Search for the cell housing the specified text and yield its [x, y] center coordinate. 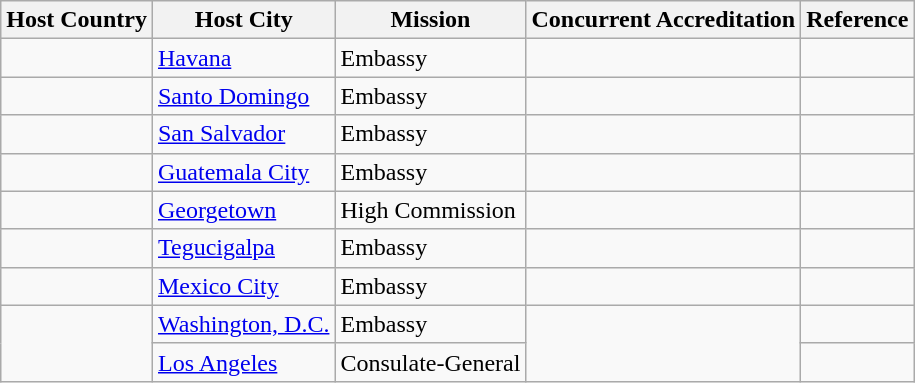
Host Country [77, 20]
Tegucigalpa [243, 248]
Concurrent Accreditation [664, 20]
San Salvador [243, 134]
Reference [858, 20]
Los Angeles [243, 362]
Santo Domingo [243, 96]
Mission [430, 20]
Georgetown [243, 210]
Havana [243, 58]
Washington, D.C. [243, 324]
Mexico City [243, 286]
Guatemala City [243, 172]
Host City [243, 20]
Consulate-General [430, 362]
High Commission [430, 210]
